Locate the cell with the specified text and output its (x, y) center coordinate. 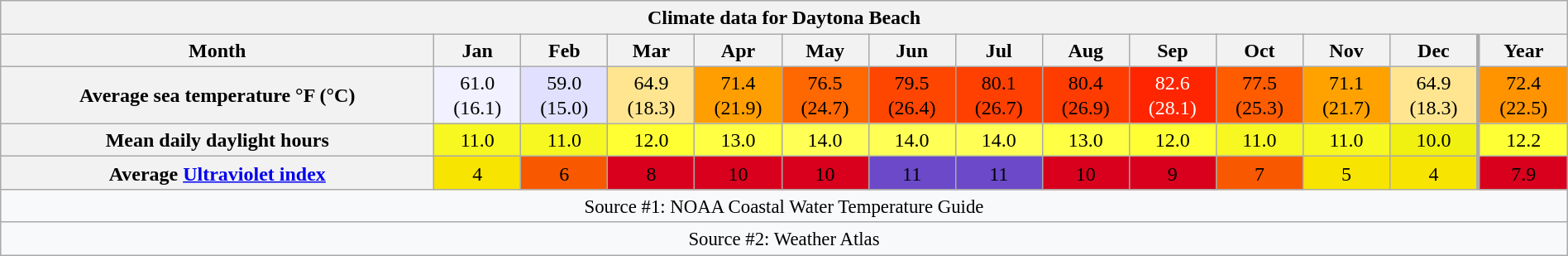
Aug (1085, 51)
Source #2: Weather Atlas (784, 239)
Jan (478, 51)
Jul (999, 51)
71.4(21.9) (738, 94)
Year (1523, 51)
80.4(26.9) (1085, 94)
5 (1346, 173)
Climate data for Daytona Beach (784, 17)
6 (564, 173)
Sep (1173, 51)
Feb (564, 51)
9 (1173, 173)
Dec (1434, 51)
Average sea temperature °F (°C) (218, 94)
7.9 (1523, 173)
Average Ultraviolet index (218, 173)
10.0 (1434, 140)
Month (218, 51)
Mar (652, 51)
72.4(22.5) (1523, 94)
Mean daily daylight hours (218, 140)
71.1(21.7) (1346, 94)
Jun (911, 51)
80.1(26.7) (999, 94)
61.0(16.1) (478, 94)
7 (1259, 173)
82.6(28.1) (1173, 94)
77.5(25.3) (1259, 94)
Nov (1346, 51)
Oct (1259, 51)
12.2 (1523, 140)
8 (652, 173)
Source #1: NOAA Coastal Water Temperature Guide (784, 205)
May (825, 51)
79.5(26.4) (911, 94)
59.0(15.0) (564, 94)
76.5(24.7) (825, 94)
Apr (738, 51)
